Capture the cell that displays the provided text and extract its (X, Y) central coordinate. 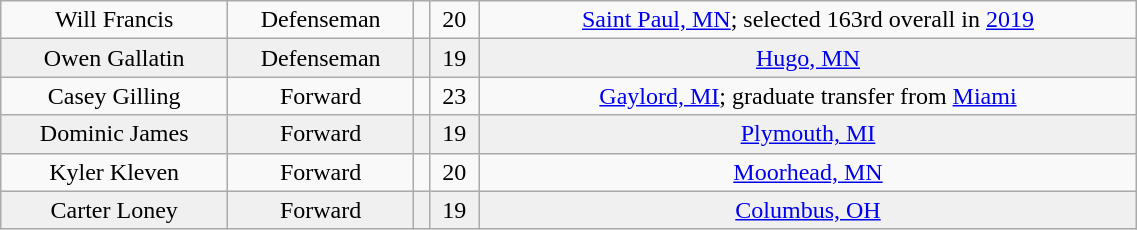
Owen Gallatin (114, 58)
Gaylord, MI; graduate transfer from Miami (808, 96)
Plymouth, MI (808, 134)
Columbus, OH (808, 210)
23 (454, 96)
Will Francis (114, 20)
Carter Loney (114, 210)
Dominic James (114, 134)
Saint Paul, MN; selected 163rd overall in 2019 (808, 20)
Kyler Kleven (114, 172)
Casey Gilling (114, 96)
Moorhead, MN (808, 172)
Hugo, MN (808, 58)
